Find where the given text appears and provide that cell's center as [x, y] coordinate. 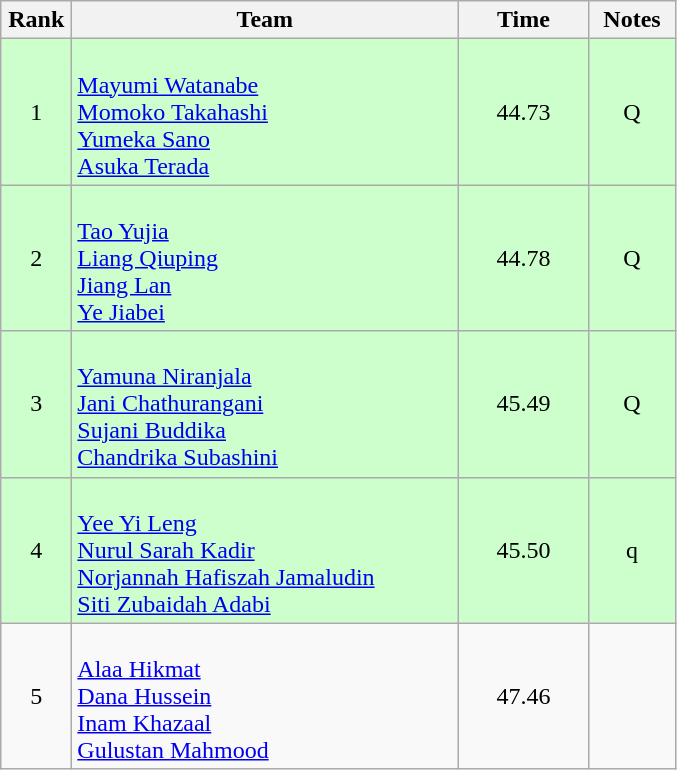
Yamuna NiranjalaJani ChathuranganiSujani BuddikaChandrika Subashini [265, 404]
5 [36, 696]
45.50 [524, 550]
4 [36, 550]
Tao YujiaLiang QiupingJiang LanYe Jiabei [265, 258]
45.49 [524, 404]
3 [36, 404]
44.73 [524, 112]
Yee Yi LengNurul Sarah KadirNorjannah Hafiszah JamaludinSiti Zubaidah Adabi [265, 550]
Time [524, 20]
Alaa HikmatDana HusseinInam KhazaalGulustan Mahmood [265, 696]
Mayumi WatanabeMomoko TakahashiYumeka SanoAsuka Terada [265, 112]
44.78 [524, 258]
2 [36, 258]
1 [36, 112]
47.46 [524, 696]
Notes [632, 20]
Team [265, 20]
Rank [36, 20]
q [632, 550]
